For the text-containing cell, return its midpoint in [x, y] coordinate format. 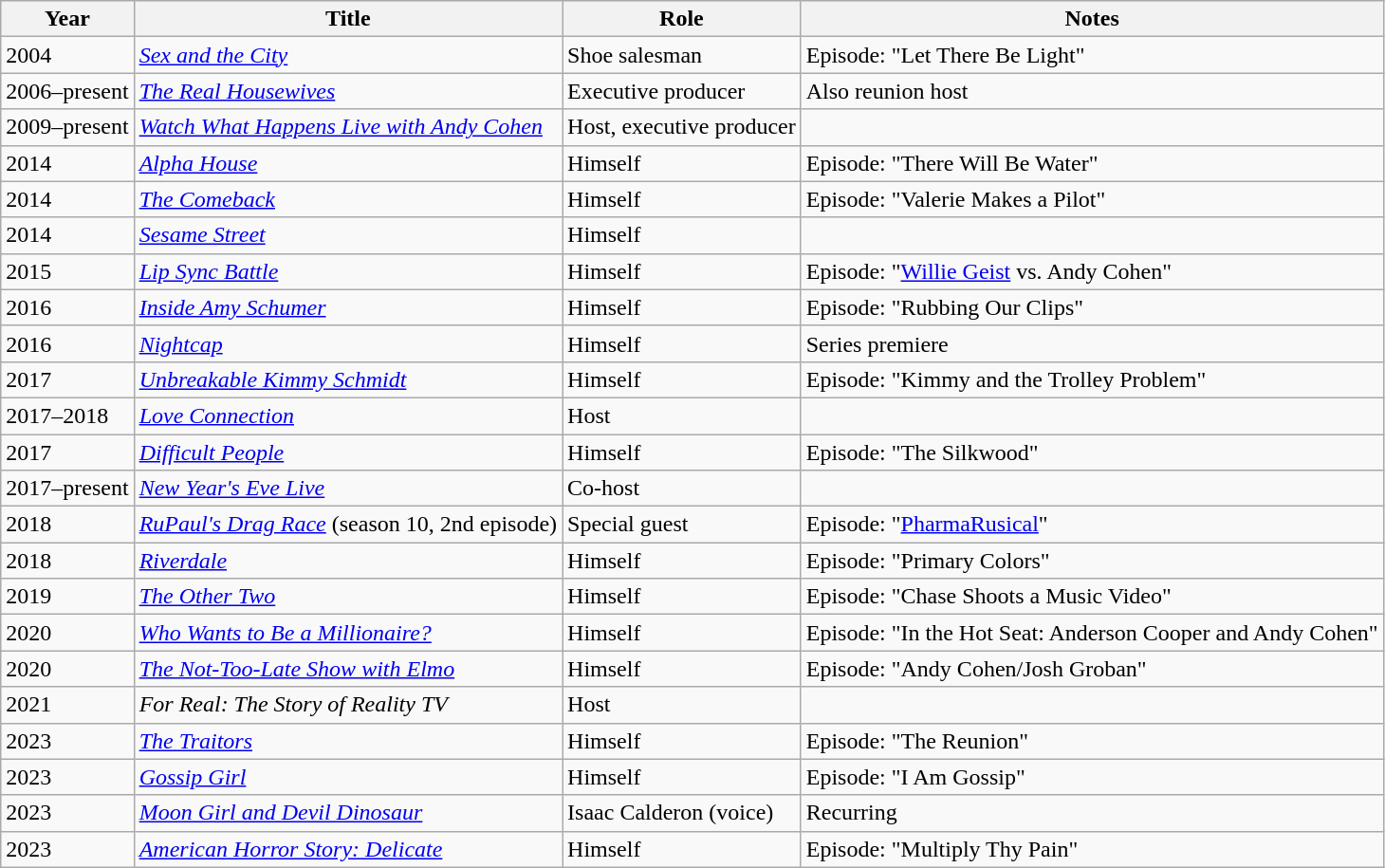
The Real Housewives [347, 91]
Lip Sync Battle [347, 271]
Episode: "Valerie Makes a Pilot" [1092, 199]
The Other Two [347, 597]
2019 [67, 597]
Year [67, 19]
The Comeback [347, 199]
Also reunion host [1092, 91]
Unbreakable Kimmy Schmidt [347, 379]
Episode: "Chase Shoots a Music Video" [1092, 597]
Watch What Happens Live with Andy Cohen [347, 127]
Episode: "The Reunion" [1092, 741]
Episode: "The Silkwood" [1092, 452]
Moon Girl and Devil Dinosaur [347, 813]
Gossip Girl [347, 777]
Who Wants to Be a Millionaire? [347, 633]
Episode: "There Will Be Water" [1092, 163]
2017–2018 [67, 416]
Episode: "Let There Be Light" [1092, 55]
Sesame Street [347, 235]
Episode: "Willie Geist vs. Andy Cohen" [1092, 271]
Episode: "Andy Cohen/Josh Groban" [1092, 669]
Host, executive producer [682, 127]
Sex and the City [347, 55]
2015 [67, 271]
Inside Amy Schumer [347, 307]
The Traitors [347, 741]
New Year's Eve Live [347, 489]
Recurring [1092, 813]
Love Connection [347, 416]
For Real: The Story of Reality TV [347, 705]
2017–present [67, 489]
Special guest [682, 525]
Difficult People [347, 452]
Episode: "Kimmy and the Trolley Problem" [1092, 379]
Co-host [682, 489]
2006–present [67, 91]
2004 [67, 55]
2021 [67, 705]
Alpha House [347, 163]
2009–present [67, 127]
Executive producer [682, 91]
RuPaul's Drag Race (season 10, 2nd episode) [347, 525]
Role [682, 19]
Episode: "Multiply Thy Pain" [1092, 849]
Episode: "Rubbing Our Clips" [1092, 307]
Shoe salesman [682, 55]
Title [347, 19]
Episode: "In the Hot Seat: Anderson Cooper and Andy Cohen" [1092, 633]
Riverdale [347, 561]
The Not-Too-Late Show with Elmo [347, 669]
Episode: "Primary Colors" [1092, 561]
American Horror Story: Delicate [347, 849]
Episode: "I Am Gossip" [1092, 777]
Isaac Calderon (voice) [682, 813]
Nightcap [347, 343]
Notes [1092, 19]
Series premiere [1092, 343]
Episode: "PharmaRusical" [1092, 525]
